Output the (x, y) coordinate of the center of the cell containing the given text.  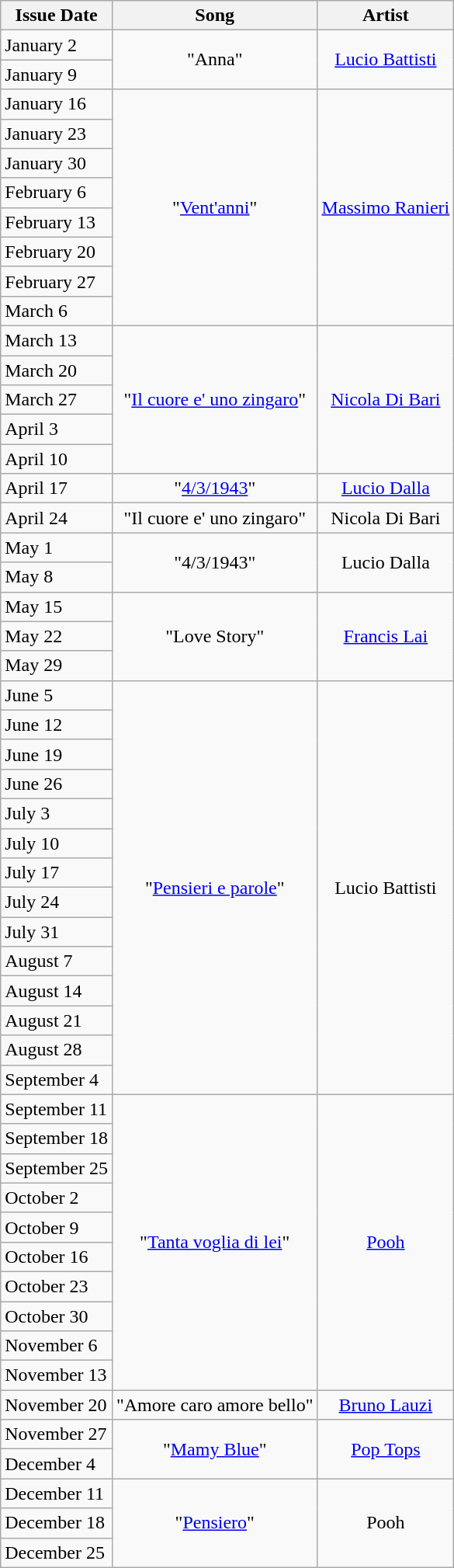
February 6 (57, 193)
July 3 (57, 813)
Massimo Ranieri (386, 207)
"Tanta voglia di lei" (214, 1243)
September 11 (57, 1109)
November 27 (57, 1434)
September 25 (57, 1168)
November 13 (57, 1375)
April 10 (57, 459)
March 13 (57, 340)
February 27 (57, 281)
"Pensiero" (214, 1523)
February 13 (57, 222)
January 16 (57, 104)
"Amore caro amore bello" (214, 1405)
June 19 (57, 754)
October 9 (57, 1227)
Issue Date (57, 16)
December 11 (57, 1493)
"Vent'anni" (214, 207)
September 4 (57, 1080)
October 30 (57, 1316)
January 2 (57, 45)
June 26 (57, 784)
July 10 (57, 843)
August 7 (57, 961)
December 25 (57, 1552)
"Mamy Blue" (214, 1449)
Artist (386, 16)
August 14 (57, 991)
August 21 (57, 1020)
"Pensieri e parole" (214, 887)
June 5 (57, 695)
May 1 (57, 548)
April 3 (57, 429)
October 16 (57, 1257)
June 12 (57, 725)
March 20 (57, 370)
February 20 (57, 252)
Song (214, 16)
March 6 (57, 311)
November 6 (57, 1346)
April 17 (57, 488)
January 23 (57, 134)
March 27 (57, 400)
December 18 (57, 1523)
October 23 (57, 1286)
May 15 (57, 607)
"Anna" (214, 60)
Francis Lai (386, 636)
Bruno Lauzi (386, 1405)
August 28 (57, 1050)
"Love Story" (214, 636)
December 4 (57, 1464)
January 9 (57, 75)
May 22 (57, 636)
July 24 (57, 902)
January 30 (57, 163)
Pop Tops (386, 1449)
May 8 (57, 577)
November 20 (57, 1405)
July 31 (57, 932)
October 2 (57, 1198)
September 18 (57, 1139)
May 29 (57, 666)
July 17 (57, 873)
April 24 (57, 518)
